Return (x, y) of the center of cell containing provided text 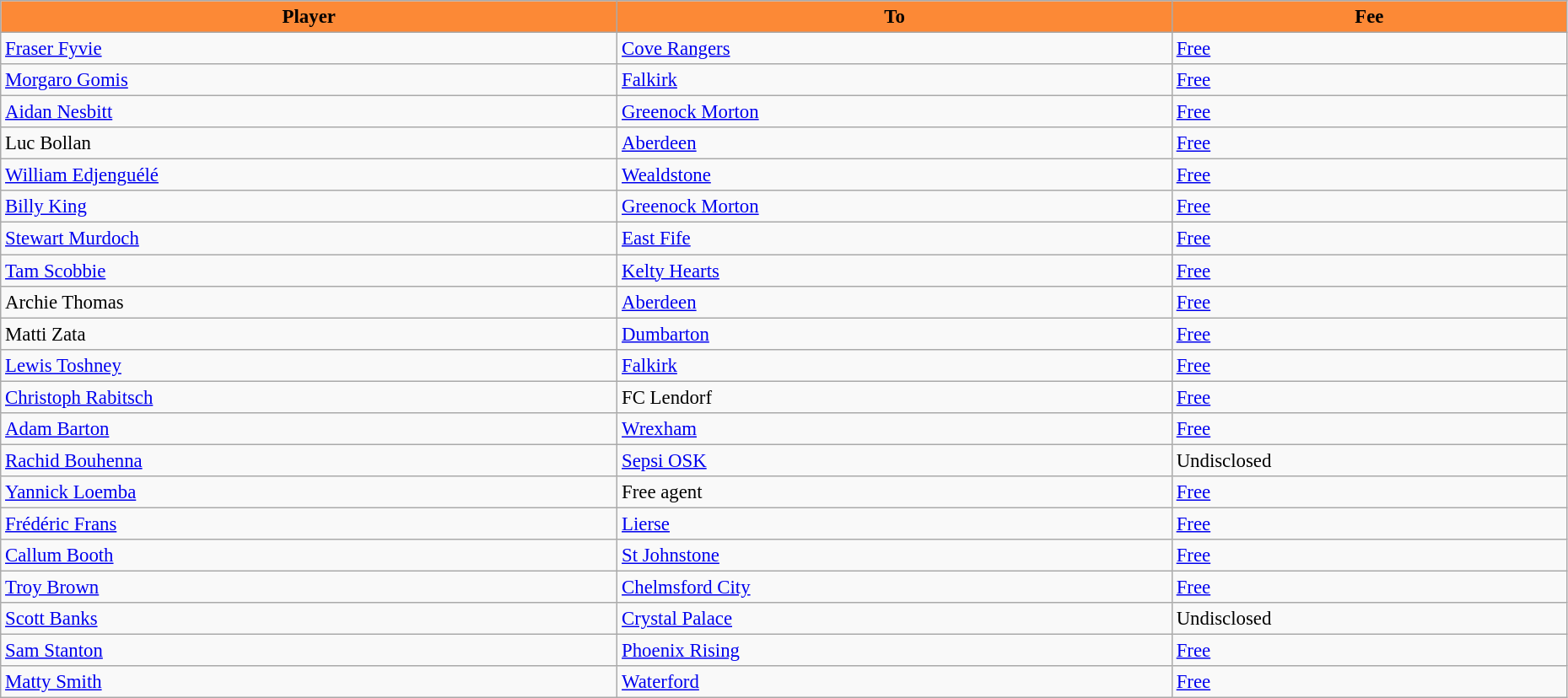
Wealdstone (895, 175)
Christoph Rabitsch (309, 397)
Tam Scobbie (309, 271)
Luc Bollan (309, 143)
Matty Smith (309, 682)
St Johnstone (895, 556)
Waterford (895, 682)
Stewart Murdoch (309, 239)
Free agent (895, 492)
Kelty Hearts (895, 271)
Player (309, 17)
Crystal Palace (895, 619)
Wrexham (895, 429)
Phoenix Rising (895, 651)
Yannick Loemba (309, 492)
FC Lendorf (895, 397)
Lewis Toshney (309, 365)
Rachid Bouhenna (309, 460)
Aidan Nesbitt (309, 112)
William Edjenguélé (309, 175)
Billy King (309, 207)
Sam Stanton (309, 651)
Fee (1369, 17)
Lierse (895, 523)
Fraser Fyvie (309, 49)
Matti Zata (309, 334)
Callum Booth (309, 556)
Adam Barton (309, 429)
Morgaro Gomis (309, 80)
East Fife (895, 239)
Cove Rangers (895, 49)
Frédéric Frans (309, 523)
Troy Brown (309, 588)
To (895, 17)
Chelmsford City (895, 588)
Scott Banks (309, 619)
Dumbarton (895, 334)
Archie Thomas (309, 302)
Sepsi OSK (895, 460)
